Capture the cell that displays the provided text and extract its (x, y) central coordinate. 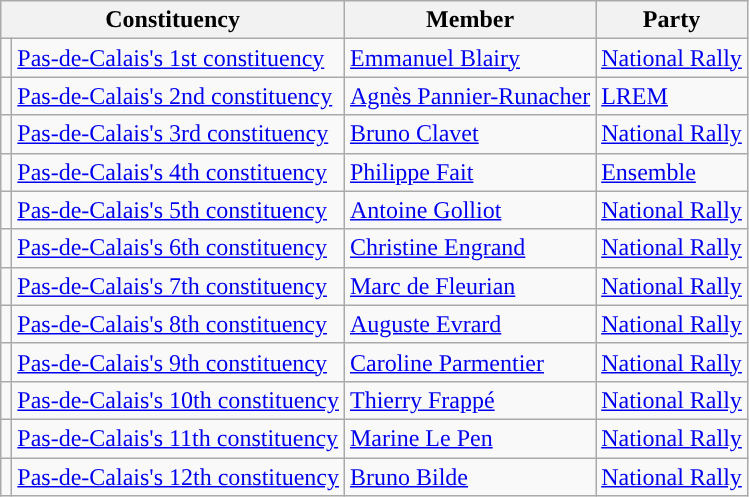
Pas-de-Calais's 9th constituency (178, 362)
Member (470, 20)
Bruno Clavet (470, 134)
Pas-de-Calais's 7th constituency (178, 286)
Antoine Golliot (470, 210)
Party (672, 20)
Pas-de-Calais's 11th constituency (178, 438)
Constituency (173, 20)
Marc de Fleurian (470, 286)
Pas-de-Calais's 1st constituency (178, 58)
Agnès Pannier-Runacher (470, 96)
Pas-de-Calais's 4th constituency (178, 172)
Marine Le Pen (470, 438)
Pas-de-Calais's 2nd constituency (178, 96)
Thierry Frappé (470, 400)
Pas-de-Calais's 5th constituency (178, 210)
Philippe Fait (470, 172)
Pas-de-Calais's 10th constituency (178, 400)
Pas-de-Calais's 6th constituency (178, 248)
Bruno Bilde (470, 477)
Pas-de-Calais's 8th constituency (178, 324)
LREM (672, 96)
Emmanuel Blairy (470, 58)
Ensemble (672, 172)
Auguste Evrard (470, 324)
Christine Engrand (470, 248)
Pas-de-Calais's 12th constituency (178, 477)
Pas-de-Calais's 3rd constituency (178, 134)
Caroline Parmentier (470, 362)
